Pinpoint the cell where the given text exists, returning its (X, Y) midpoint coordinate. 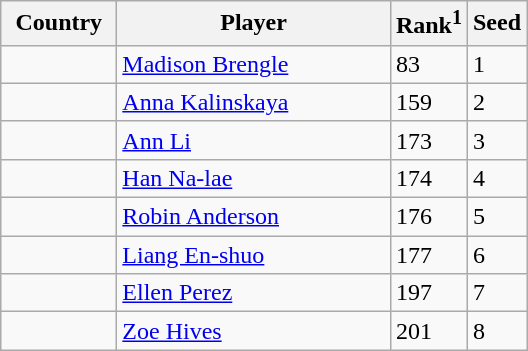
2 (496, 102)
159 (428, 102)
201 (428, 331)
176 (428, 217)
83 (428, 64)
174 (428, 178)
Han Na-lae (254, 178)
Seed (496, 24)
1 (496, 64)
Zoe Hives (254, 331)
Ann Li (254, 140)
Ellen Perez (254, 293)
8 (496, 331)
Player (254, 24)
4 (496, 178)
Country (59, 24)
Rank1 (428, 24)
177 (428, 255)
Madison Brengle (254, 64)
Anna Kalinskaya (254, 102)
Liang En-shuo (254, 255)
197 (428, 293)
3 (496, 140)
173 (428, 140)
6 (496, 255)
Robin Anderson (254, 217)
5 (496, 217)
7 (496, 293)
